Find where the given text appears and provide that cell's center as [x, y] coordinate. 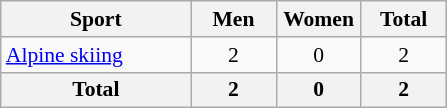
Men [234, 19]
Sport [96, 19]
Alpine skiing [96, 55]
Women [318, 19]
